Return the [X, Y] coordinate for the center point of the cell that contains the specified text.  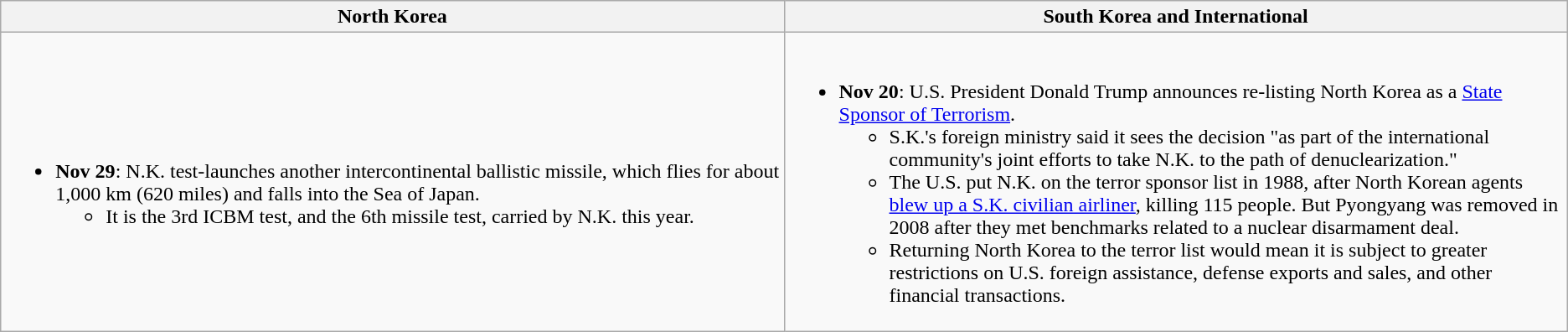
South Korea and International [1176, 17]
North Korea [392, 17]
